Extract the (X, Y) coordinate from the center of the cell holding the provided text.  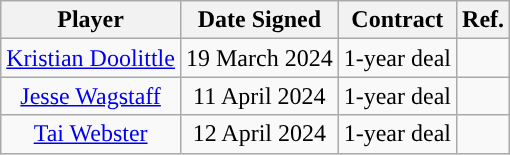
Player (91, 20)
19 March 2024 (259, 58)
Kristian Doolittle (91, 58)
12 April 2024 (259, 134)
Date Signed (259, 20)
Tai Webster (91, 134)
Ref. (484, 20)
11 April 2024 (259, 96)
Jesse Wagstaff (91, 96)
Contract (397, 20)
